Find where the given text appears and provide that cell's center as (X, Y) coordinate. 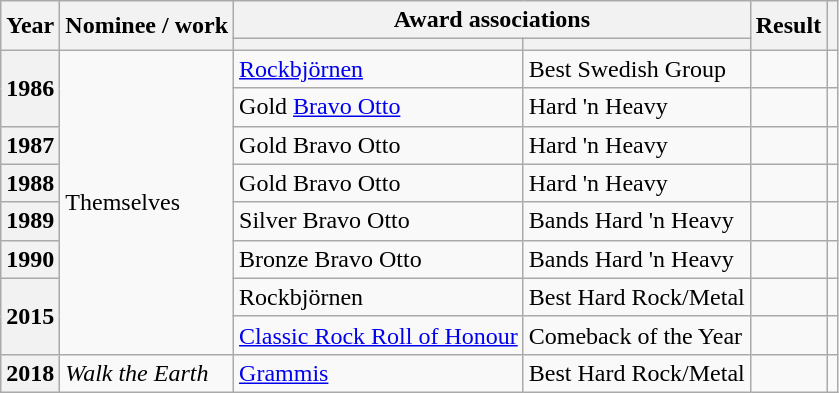
Comeback of the Year (636, 335)
Result (788, 26)
2015 (30, 316)
2018 (30, 373)
Best Swedish Group (636, 69)
Walk the Earth (147, 373)
Bronze Bravo Otto (379, 259)
Grammis (379, 373)
1989 (30, 221)
1987 (30, 145)
1986 (30, 88)
Year (30, 26)
Nominee / work (147, 26)
Themselves (147, 202)
1990 (30, 259)
Award associations (492, 20)
Classic Rock Roll of Honour (379, 335)
1988 (30, 183)
Silver Bravo Otto (379, 221)
